Pinpoint the cell where the given text exists, returning its [x, y] midpoint coordinate. 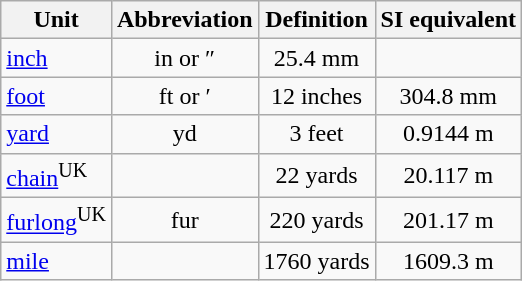
3 feet [316, 134]
chainUK [56, 176]
Abbreviation [184, 20]
inch [56, 58]
Definition [316, 20]
22 yards [316, 176]
304.8 mm [448, 96]
in or ″ [184, 58]
1760 yards [316, 261]
25.4 mm [316, 58]
yd [184, 134]
1609.3 m [448, 261]
201.17 m [448, 220]
yard [56, 134]
12 inches [316, 96]
0.9144 m [448, 134]
foot [56, 96]
Unit [56, 20]
20.117 m [448, 176]
ft or ′ [184, 96]
fur [184, 220]
SI equivalent [448, 20]
220 yards [316, 220]
furlongUK [56, 220]
mile [56, 261]
